Scan for the cell matching the given text and deliver its (x, y) coordinate at center. 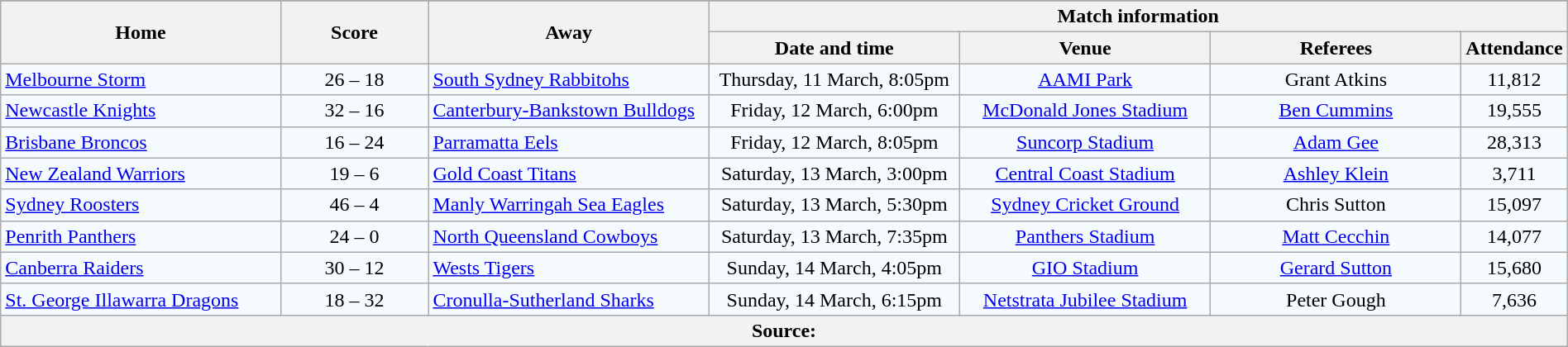
24 – 0 (354, 236)
Canberra Raiders (141, 268)
18 – 32 (354, 299)
Grant Atkins (1336, 79)
Sydney Cricket Ground (1085, 205)
Referees (1336, 48)
Chris Sutton (1336, 205)
Sunday, 14 March, 4:05pm (834, 268)
19,555 (1514, 111)
Adam Gee (1336, 142)
Sunday, 14 March, 6:15pm (834, 299)
Source: (784, 330)
Sydney Roosters (141, 205)
Gerard Sutton (1336, 268)
Saturday, 13 March, 5:30pm (834, 205)
28,313 (1514, 142)
26 – 18 (354, 79)
30 – 12 (354, 268)
Gold Coast Titans (569, 173)
Friday, 12 March, 8:05pm (834, 142)
Cronulla-Sutherland Sharks (569, 299)
Attendance (1514, 48)
Ben Cummins (1336, 111)
Score (354, 32)
New Zealand Warriors (141, 173)
Penrith Panthers (141, 236)
Ashley Klein (1336, 173)
Date and time (834, 48)
15,680 (1514, 268)
Canterbury-Bankstown Bulldogs (569, 111)
Central Coast Stadium (1085, 173)
St. George Illawarra Dragons (141, 299)
Wests Tigers (569, 268)
McDonald Jones Stadium (1085, 111)
Netstrata Jubilee Stadium (1085, 299)
Melbourne Storm (141, 79)
11,812 (1514, 79)
Saturday, 13 March, 7:35pm (834, 236)
32 – 16 (354, 111)
North Queensland Cowboys (569, 236)
16 – 24 (354, 142)
Suncorp Stadium (1085, 142)
Newcastle Knights (141, 111)
Match information (1138, 17)
Panthers Stadium (1085, 236)
7,636 (1514, 299)
46 – 4 (354, 205)
14,077 (1514, 236)
Peter Gough (1336, 299)
Manly Warringah Sea Eagles (569, 205)
Away (569, 32)
South Sydney Rabbitohs (569, 79)
19 – 6 (354, 173)
Parramatta Eels (569, 142)
Home (141, 32)
AAMI Park (1085, 79)
15,097 (1514, 205)
Thursday, 11 March, 8:05pm (834, 79)
Matt Cecchin (1336, 236)
Brisbane Broncos (141, 142)
Saturday, 13 March, 3:00pm (834, 173)
GIO Stadium (1085, 268)
Friday, 12 March, 6:00pm (834, 111)
3,711 (1514, 173)
Venue (1085, 48)
